Determine the (x, y) coordinate at the center of the cell enclosing the given text.  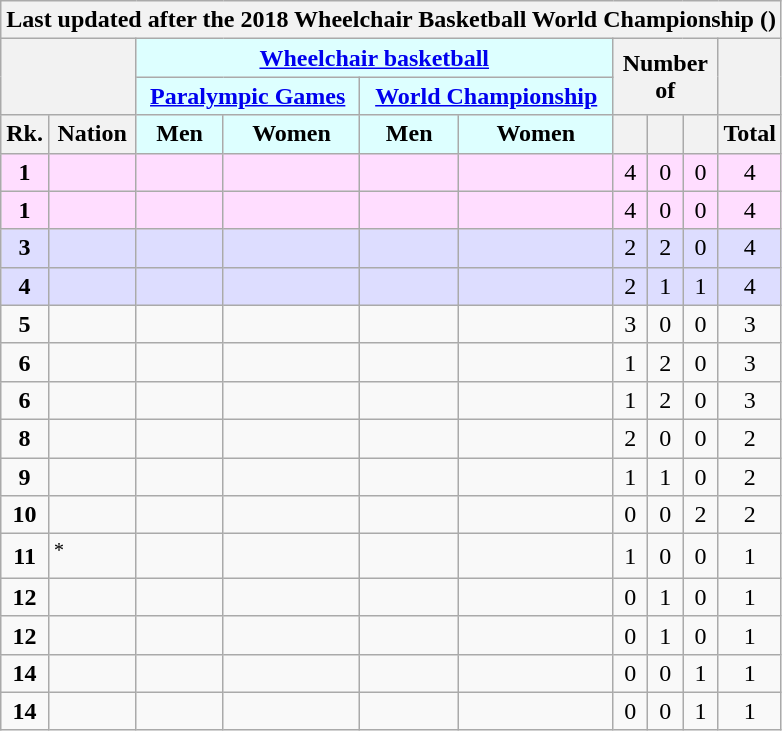
Total (750, 134)
* (92, 556)
10 (25, 515)
11 (25, 556)
5 (25, 324)
Paralympic Games (248, 96)
Rk. (25, 134)
World Championship (486, 96)
Last updated after the 2018 Wheelchair Basketball World Championship () (392, 20)
Wheelchair basketball (374, 58)
9 (25, 477)
8 (25, 438)
Nation (92, 134)
Number of (666, 77)
